Return (X, Y) of the center of cell containing provided text 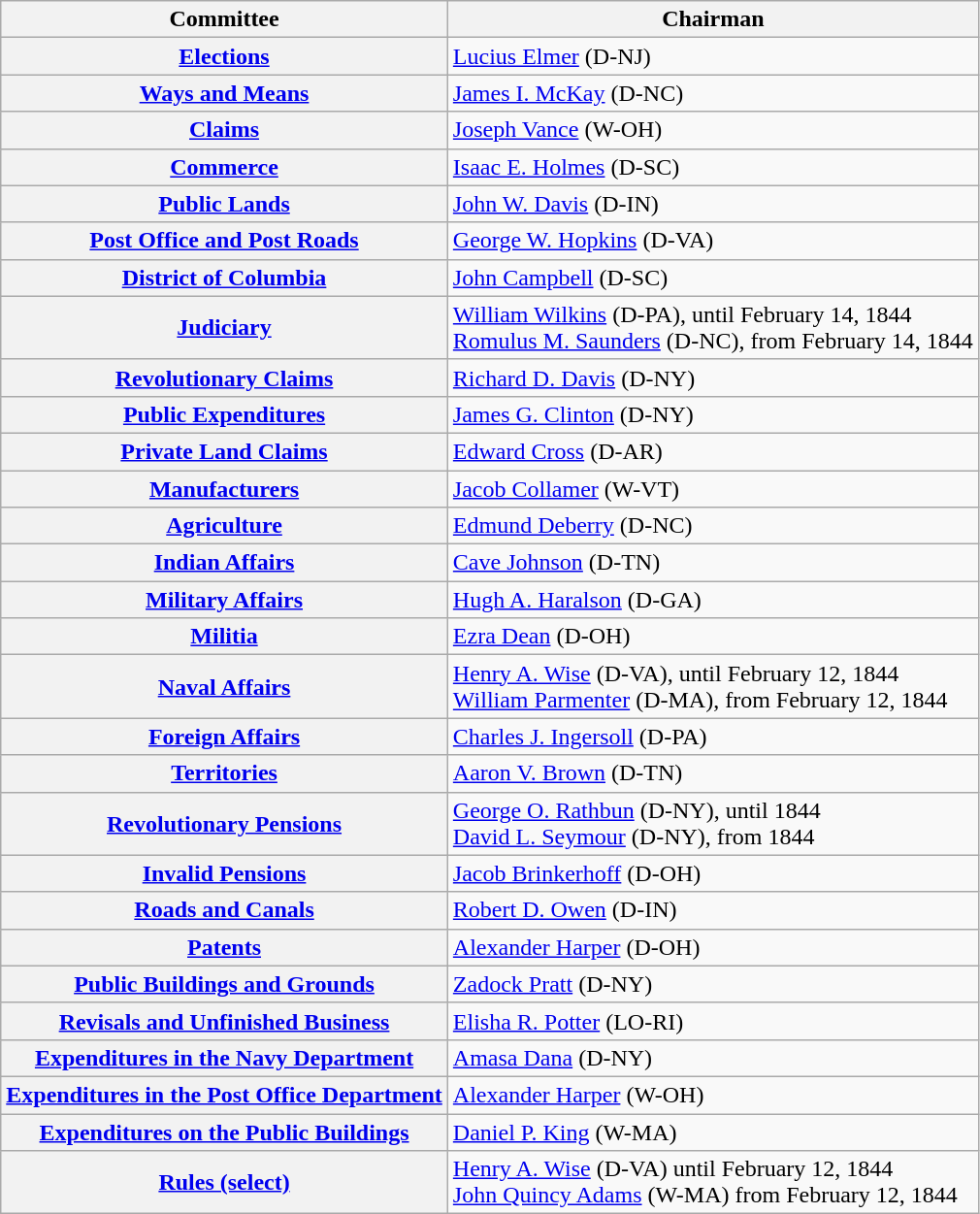
Revisals and Unfinished Business (225, 1021)
Roads and Canals (225, 910)
Ways and Means (225, 93)
Public Lands (225, 204)
Revolutionary Claims (225, 377)
Hugh A. Haralson (D-GA) (712, 600)
Richard D. Davis (D-NY) (712, 377)
Rules (select) (225, 1182)
Isaac E. Holmes (D-SC) (712, 167)
Cave Johnson (D-TN) (712, 563)
Henry A. Wise (D-VA), until February 12, 1844William Parmenter (D-MA), from February 12, 1844 (712, 687)
Elections (225, 56)
Alexander Harper (W-OH) (712, 1095)
Manufacturers (225, 488)
Charles J. Ingersoll (D-PA) (712, 737)
Edward Cross (D-AR) (712, 451)
Military Affairs (225, 600)
Private Land Claims (225, 451)
Commerce (225, 167)
Claims (225, 130)
Jacob Collamer (W-VT) (712, 488)
Chairman (712, 19)
Expenditures in the Post Office Department (225, 1095)
Henry A. Wise (D-VA) until February 12, 1844John Quincy Adams (W-MA) from February 12, 1844 (712, 1182)
James I. McKay (D-NC) (712, 93)
Jacob Brinkerhoff (D-OH) (712, 873)
George O. Rathbun (D-NY), until 1844David L. Seymour (D-NY), from 1844 (712, 823)
John W. Davis (D-IN) (712, 204)
Patents (225, 947)
Daniel P. King (W-MA) (712, 1132)
Naval Affairs (225, 687)
Aaron V. Brown (D-TN) (712, 773)
George W. Hopkins (D-VA) (712, 241)
Lucius Elmer (D-NJ) (712, 56)
James G. Clinton (D-NY) (712, 414)
Revolutionary Pensions (225, 823)
Expenditures on the Public Buildings (225, 1132)
Committee (225, 19)
Expenditures in the Navy Department (225, 1058)
Zadock Pratt (D-NY) (712, 984)
Public Expenditures (225, 414)
Joseph Vance (W-OH) (712, 130)
Indian Affairs (225, 563)
Alexander Harper (D-OH) (712, 947)
Agriculture (225, 526)
Robert D. Owen (D-IN) (712, 910)
Post Office and Post Roads (225, 241)
Amasa Dana (D-NY) (712, 1058)
Foreign Affairs (225, 737)
Public Buildings and Grounds (225, 984)
Invalid Pensions (225, 873)
Territories (225, 773)
District of Columbia (225, 278)
Elisha R. Potter (LO-RI) (712, 1021)
Militia (225, 637)
Ezra Dean (D-OH) (712, 637)
William Wilkins (D-PA), until February 14, 1844Romulus M. Saunders (D-NC), from February 14, 1844 (712, 328)
Edmund Deberry (D-NC) (712, 526)
John Campbell (D-SC) (712, 278)
Judiciary (225, 328)
